Search for the cell housing the specified text and yield its (X, Y) center coordinate. 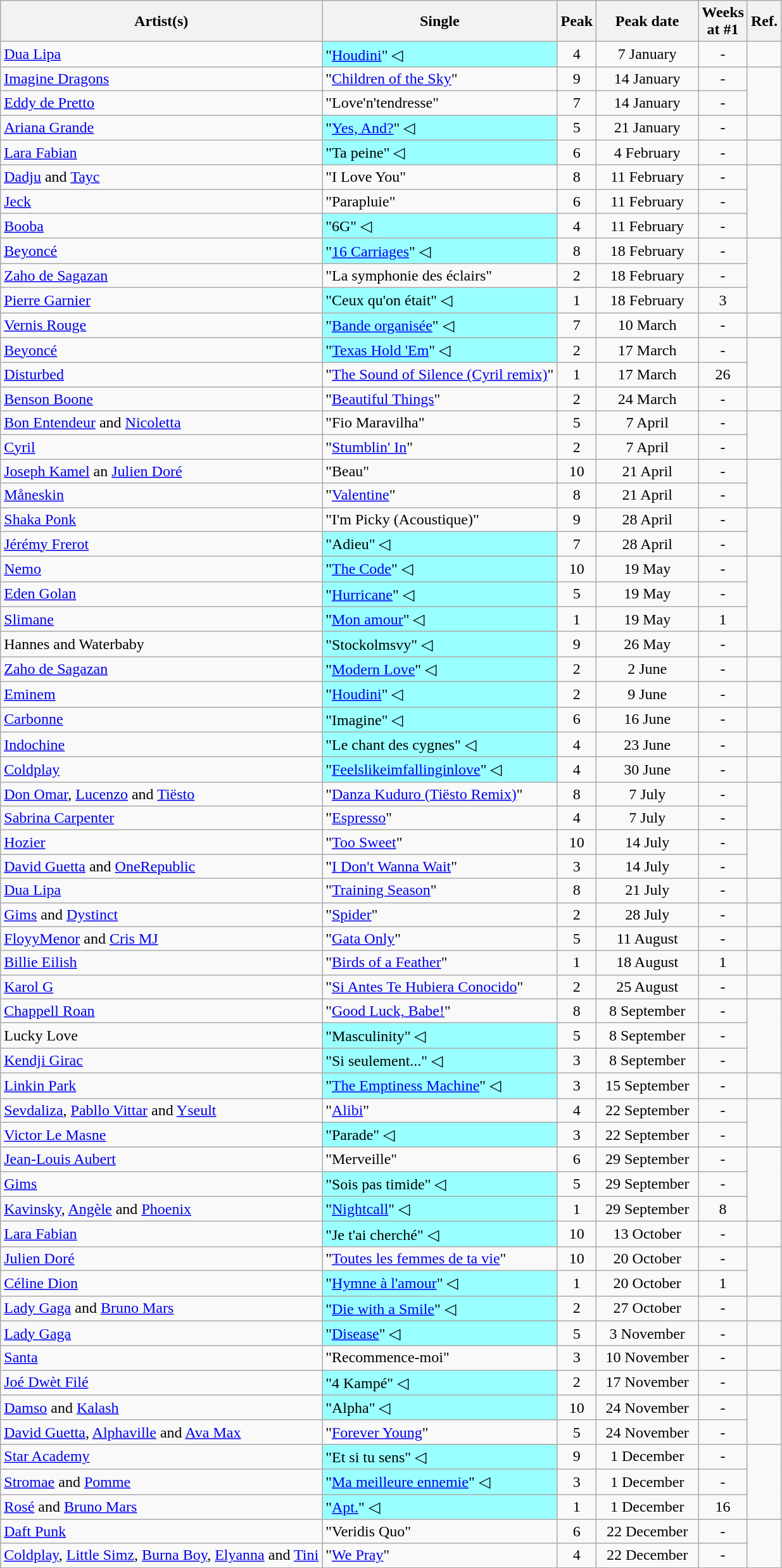
Coldplay, Little Simz, Burna Boy, Elyanna and Tini (161, 1555)
"The Emptiness Machine" ◁ (439, 1085)
16 June (647, 719)
Benson Boone (161, 399)
11 August (647, 939)
16 (723, 1507)
10 November (647, 1358)
"Beau" (439, 471)
"Parade" ◁ (439, 1135)
21 January (647, 128)
Céline Dion (161, 1283)
Hannes and Waterbaby (161, 644)
Bon Entendeur and Nicoletta (161, 423)
"Texas Hold 'Em" ◁ (439, 350)
Joseph Kamel an Julien Doré (161, 471)
Gims (161, 1184)
"Sois pas timide" ◁ (439, 1184)
"Masculinity" ◁ (439, 1035)
"Danza Kuduro (Tiësto Remix)" (439, 794)
"Forever Young" (439, 1432)
Lady Gaga and Bruno Mars (161, 1308)
"Feelslikeimfallinginlove" ◁ (439, 769)
Booba (161, 226)
"La symphonie des éclairs" (439, 275)
"6G" ◁ (439, 226)
"16 Carriages" ◁ (439, 251)
"Nightcall" ◁ (439, 1209)
"Toutes les femmes de ta vie" (439, 1258)
"Yes, And?" ◁ (439, 128)
"Alpha" ◁ (439, 1408)
Slimane (161, 619)
18 August (647, 963)
"Mon amour" ◁ (439, 619)
Linkin Park (161, 1085)
"Love'n'tendresse" (439, 103)
Lady Gaga (161, 1334)
Julien Doré (161, 1258)
Chappell Roan (161, 1011)
Jean-Louis Aubert (161, 1160)
7 January (647, 54)
"Children of the Sky" (439, 79)
Lucky Love (161, 1035)
"Merveille" (439, 1160)
"Stockolmsvy" ◁ (439, 644)
Ref. (764, 22)
30 June (647, 769)
Sevdaliza, Pabllo Vittar and Yseult (161, 1110)
"Spider" (439, 914)
"Too Sweet" (439, 842)
Jeck (161, 201)
Billie Eilish (161, 963)
FloyyMenor and Cris MJ (161, 939)
"Disease" ◁ (439, 1334)
Shaka Ponk (161, 519)
Kavinsky, Angèle and Phoenix (161, 1209)
"Fio Maravilha" (439, 423)
25 August (647, 987)
Imagine Dragons (161, 79)
Single (439, 22)
Hozier (161, 842)
23 June (647, 745)
Victor Le Masne (161, 1135)
"Le chant des cygnes" ◁ (439, 745)
Disturbed (161, 375)
Damso and Kalash (161, 1408)
Nemo (161, 569)
Eddy de Pretto (161, 103)
Indochine (161, 745)
Peak date (647, 22)
"Ceux qu'on était" ◁ (439, 300)
"Birds of a Feather" (439, 963)
"I Love You" (439, 177)
"Good Luck, Babe!" (439, 1011)
Karol G (161, 987)
Pierre Garnier (161, 300)
Carbonne (161, 719)
"Si seulement..." ◁ (439, 1061)
Joé Dwèt Filé (161, 1382)
"Beautiful Things" (439, 399)
David Guetta, Alphaville and Ava Max (161, 1432)
"Et si tu sens" ◁ (439, 1457)
"I Don't Wanna Wait" (439, 866)
"Die with a Smile" ◁ (439, 1308)
Weeksat #1 (723, 22)
Peak (577, 22)
15 September (647, 1085)
"Modern Love" ◁ (439, 669)
"Bande organisée" ◁ (439, 326)
Dadju and Tayc (161, 177)
Don Omar, Lucenzo and Tiësto (161, 794)
Cyril (161, 447)
Jérémy Frerot (161, 544)
27 October (647, 1308)
"Parapluie" (439, 201)
"Je t'ai cherché" ◁ (439, 1234)
"Ta peine" ◁ (439, 153)
Måneskin (161, 495)
Stromae and Pomme (161, 1482)
"We Pray" (439, 1555)
"Veridis Quo" (439, 1531)
Artist(s) (161, 22)
"The Code" ◁ (439, 569)
24 March (647, 399)
26 (723, 375)
"Imagine" ◁ (439, 719)
"Hurricane" ◁ (439, 594)
"4 Kampé" ◁ (439, 1382)
Rosé and Bruno Mars (161, 1507)
"Si Antes Te Hubiera Conocido" (439, 987)
"Recommence-moi" (439, 1358)
Star Academy (161, 1457)
10 March (647, 326)
Coldplay (161, 769)
26 May (647, 644)
Ariana Grande (161, 128)
"Adieu" ◁ (439, 544)
"Valentine" (439, 495)
2 June (647, 669)
Daft Punk (161, 1531)
"Gata Only" (439, 939)
Santa (161, 1358)
28 July (647, 914)
"I'm Picky (Acoustique)" (439, 519)
"Apt." ◁ (439, 1507)
21 July (647, 890)
"Hymne à l'amour" ◁ (439, 1283)
9 June (647, 694)
Eden Golan (161, 594)
"The Sound of Silence (Cyril remix)" (439, 375)
13 October (647, 1234)
David Guetta and OneRepublic (161, 866)
Kendji Girac (161, 1061)
4 February (647, 153)
3 November (647, 1334)
"Training Season" (439, 890)
17 November (647, 1382)
Vernis Rouge (161, 326)
"Ma meilleure ennemie" ◁ (439, 1482)
Sabrina Carpenter (161, 818)
Eminem (161, 694)
"Stumblin' In" (439, 447)
Gims and Dystinct (161, 914)
"Alibi" (439, 1110)
"Espresso" (439, 818)
